Return (x, y) of the center of cell containing provided text 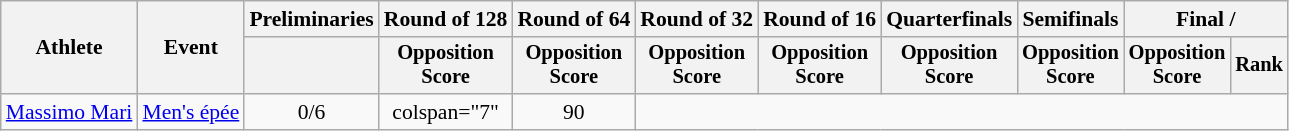
Preliminaries (311, 19)
Massimo Mari (70, 112)
0/6 (311, 112)
Rank (1259, 66)
Round of 32 (696, 19)
Quarterfinals (949, 19)
Event (190, 48)
Round of 16 (820, 19)
colspan="7" (446, 112)
Round of 128 (446, 19)
Semifinals (1070, 19)
90 (574, 112)
Round of 64 (574, 19)
Athlete (70, 48)
Men's épée (190, 112)
Final / (1206, 19)
